Return the (x, y) coordinate for the center point of the cell that contains the specified text.  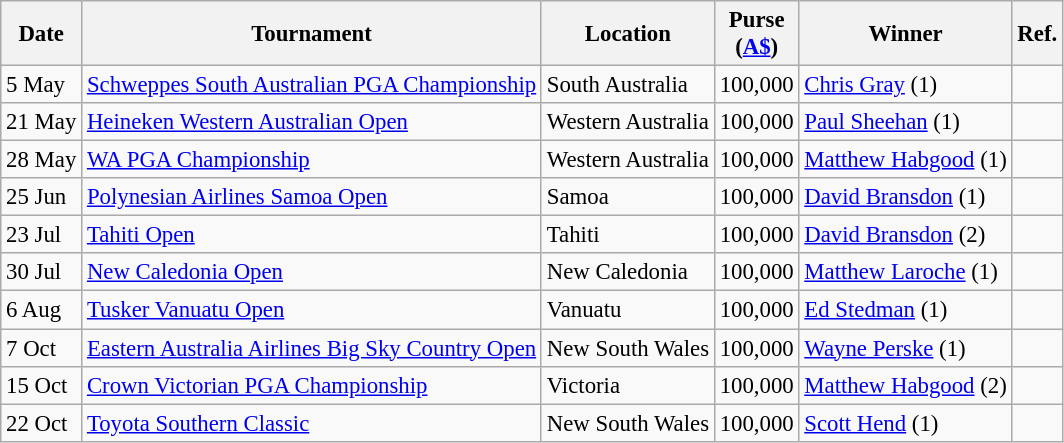
Ed Stedman (1) (906, 310)
Schweppes South Australian PGA Championship (312, 85)
Wayne Perske (1) (906, 348)
Toyota Southern Classic (312, 423)
South Australia (628, 85)
5 May (42, 85)
Vanuatu (628, 310)
WA PGA Championship (312, 160)
Tusker Vanuatu Open (312, 310)
Date (42, 34)
David Bransdon (1) (906, 197)
Victoria (628, 385)
Crown Victorian PGA Championship (312, 385)
Matthew Habgood (2) (906, 385)
Ref. (1037, 34)
Scott Hend (1) (906, 423)
22 Oct (42, 423)
Samoa (628, 197)
23 Jul (42, 235)
30 Jul (42, 273)
Chris Gray (1) (906, 85)
25 Jun (42, 197)
Eastern Australia Airlines Big Sky Country Open (312, 348)
Purse(A$) (756, 34)
Polynesian Airlines Samoa Open (312, 197)
Matthew Habgood (1) (906, 160)
Matthew Laroche (1) (906, 273)
6 Aug (42, 310)
Winner (906, 34)
28 May (42, 160)
David Bransdon (2) (906, 235)
Location (628, 34)
7 Oct (42, 348)
New Caledonia (628, 273)
Tahiti Open (312, 235)
21 May (42, 122)
Heineken Western Australian Open (312, 122)
Tahiti (628, 235)
Tournament (312, 34)
15 Oct (42, 385)
Paul Sheehan (1) (906, 122)
New Caledonia Open (312, 273)
